Identify which cell holds the provided text, then report its [x, y] central coordinate. 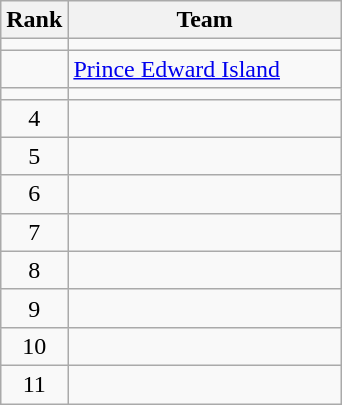
Rank [34, 20]
5 [34, 156]
Prince Edward Island [205, 69]
11 [34, 384]
4 [34, 118]
10 [34, 346]
Team [205, 20]
7 [34, 232]
9 [34, 308]
8 [34, 270]
6 [34, 194]
